Capture the cell that displays the provided text and extract its (X, Y) central coordinate. 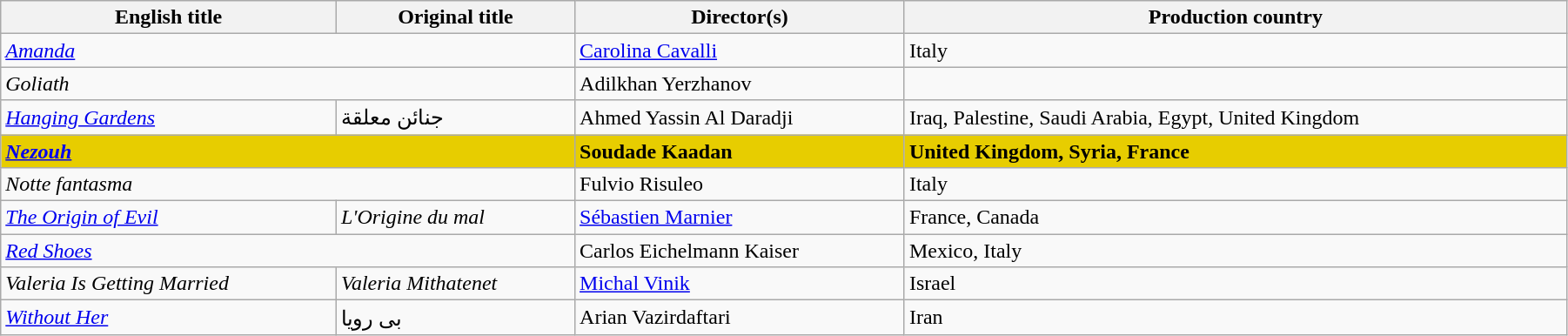
Nezouh (288, 151)
جنائن معلقة (455, 118)
English title (169, 17)
Arian Vazirdaftari (740, 318)
L'Origine du mal (455, 218)
Carolina Cavalli (740, 50)
Adilkhan Yerzhanov (740, 84)
Without Her (169, 318)
Israel (1236, 284)
Fulvio Risuleo (740, 185)
Notte fantasma (288, 185)
Goliath (288, 84)
Michal Vinik (740, 284)
France, Canada (1236, 218)
Iran (1236, 318)
Production country (1236, 17)
Amanda (288, 50)
Soudade Kaadan (740, 151)
Director(s) (740, 17)
Red Shoes (288, 251)
Hanging Gardens (169, 118)
بی رویا (455, 318)
Valeria Mithatenet (455, 284)
The Origin of Evil (169, 218)
Iraq, Palestine, Saudi Arabia, Egypt, United Kingdom (1236, 118)
Ahmed Yassin Al Daradji (740, 118)
Mexico, Italy (1236, 251)
Sébastien Marnier (740, 218)
Carlos Eichelmann Kaiser (740, 251)
Valeria Is Getting Married (169, 284)
Original title (455, 17)
United Kingdom, Syria, France (1236, 151)
